Return the (X, Y) coordinate for the center point of the cell that contains the specified text.  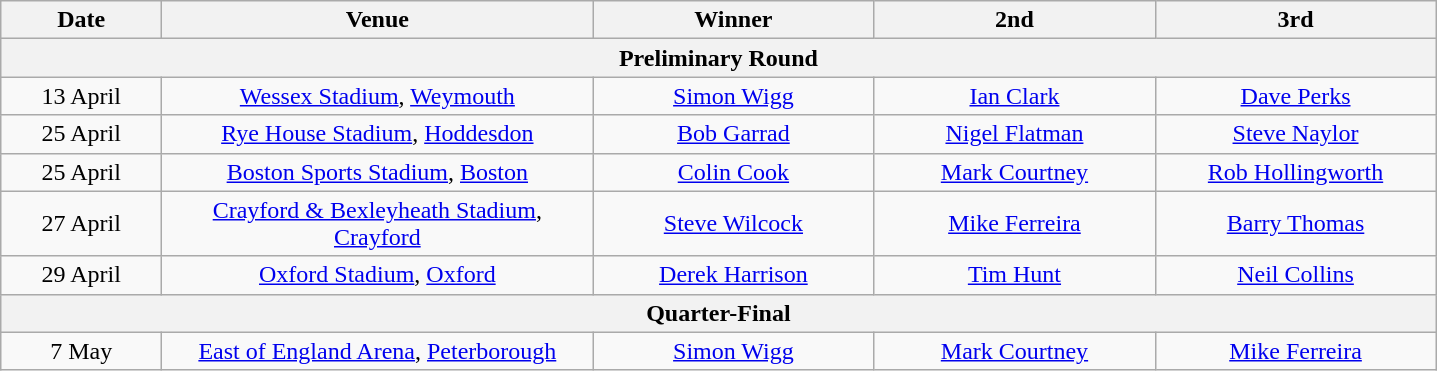
Nigel Flatman (1014, 134)
Steve Wilcock (734, 224)
Bob Garrad (734, 134)
Steve Naylor (1296, 134)
Rye House Stadium, Hoddesdon (378, 134)
Derek Harrison (734, 275)
Wessex Stadium, Weymouth (378, 96)
7 May (82, 351)
Boston Sports Stadium, Boston (378, 172)
27 April (82, 224)
East of England Arena, Peterborough (378, 351)
Quarter-Final (718, 313)
Tim Hunt (1014, 275)
Preliminary Round (718, 58)
Crayford & Bexleyheath Stadium, Crayford (378, 224)
Colin Cook (734, 172)
3rd (1296, 20)
Oxford Stadium, Oxford (378, 275)
13 April (82, 96)
Ian Clark (1014, 96)
Rob Hollingworth (1296, 172)
Neil Collins (1296, 275)
29 April (82, 275)
Date (82, 20)
Winner (734, 20)
2nd (1014, 20)
Barry Thomas (1296, 224)
Dave Perks (1296, 96)
Venue (378, 20)
